From the cell containing the given text, extract its center point as (x, y) coordinate. 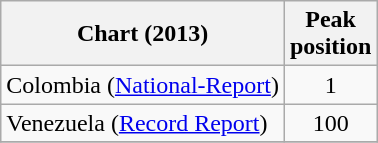
Peakposition (330, 34)
1 (330, 85)
Venezuela (Record Report) (143, 123)
Chart (2013) (143, 34)
100 (330, 123)
Colombia (National-Report) (143, 85)
